Provide the (X, Y) coordinate of the cell's center where the given text is located.  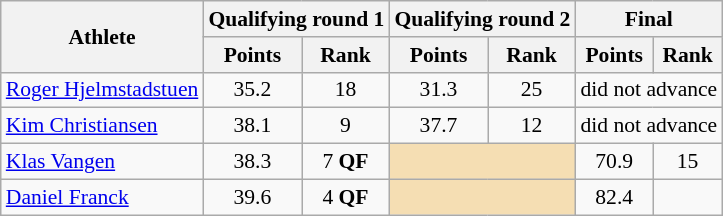
15 (688, 162)
31.3 (438, 90)
9 (346, 126)
Daniel Franck (102, 197)
Qualifying round 2 (482, 19)
Klas Vangen (102, 162)
18 (346, 90)
82.4 (614, 197)
7 QF (346, 162)
Roger Hjelmstadstuen (102, 90)
25 (532, 90)
Final (648, 19)
Qualifying round 1 (296, 19)
Athlete (102, 36)
38.1 (252, 126)
70.9 (614, 162)
38.3 (252, 162)
39.6 (252, 197)
4 QF (346, 197)
Kim Christiansen (102, 126)
37.7 (438, 126)
35.2 (252, 90)
12 (532, 126)
